Determine the (x, y) coordinate at the center of the cell enclosing the given text.  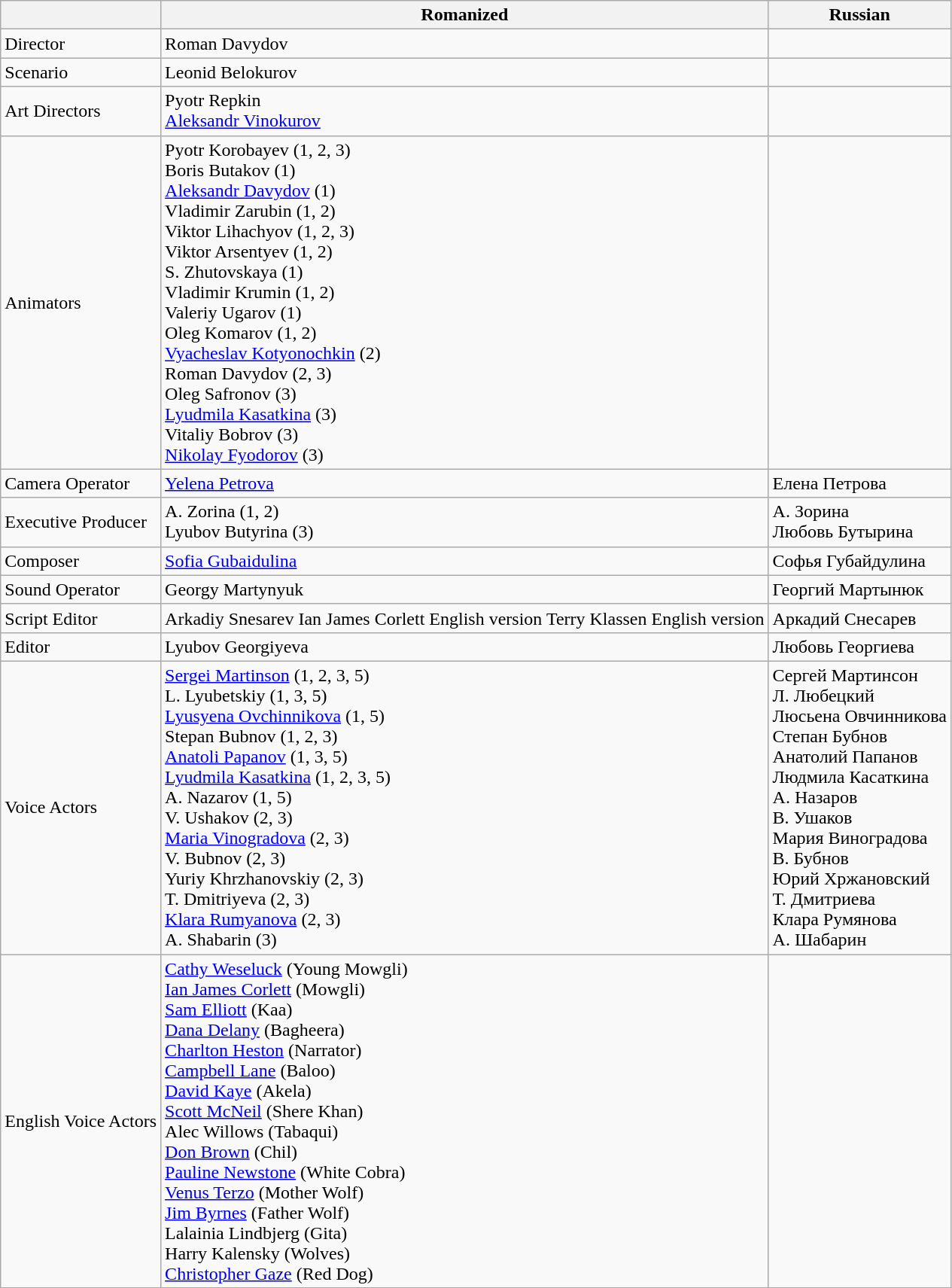
Script Editor (81, 618)
Георгий Мартынюк (859, 589)
Art Directors (81, 111)
Roman Davydov (465, 44)
Leonid Belokurov (465, 72)
Елена Петрова (859, 483)
Voice Actors (81, 807)
A. Zorina (1, 2)Lyubov Butyrina (3) (465, 522)
А. ЗоринаЛюбовь Бутырина (859, 522)
Аркадий Снесарев (859, 618)
Pyotr RepkinAleksandr Vinokurov (465, 111)
English Voice Actors (81, 1122)
Любовь Георгиева (859, 647)
Romanized (465, 15)
Sofia Gubaidulina (465, 561)
Animators (81, 303)
Sound Operator (81, 589)
Yelena Petrova (465, 483)
Scenario (81, 72)
Executive Producer (81, 522)
Director (81, 44)
Софья Губайдулина (859, 561)
Editor (81, 647)
Camera Operator (81, 483)
Georgy Martynyuk (465, 589)
Lyubov Georgiyeva (465, 647)
Russian (859, 15)
Composer (81, 561)
Arkadiy Snesarev Ian James Corlett English version Terry Klassen English version (465, 618)
